Pinpoint the cell where the given text exists, returning its [X, Y] midpoint coordinate. 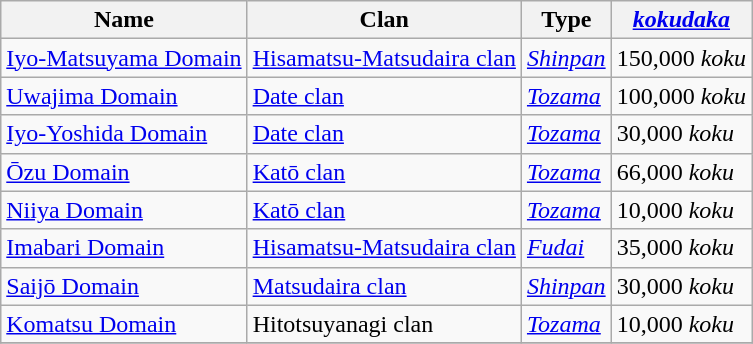
35,000 koku [681, 248]
Type [566, 20]
100,000 koku [681, 96]
Fudai [566, 248]
Ōzu Domain [124, 172]
Komatsu Domain [124, 324]
Matsudaira clan [384, 286]
kokudaka [681, 20]
Name [124, 20]
Iyo-Matsuyama Domain [124, 58]
150,000 koku [681, 58]
Uwajima Domain [124, 96]
Niiya Domain [124, 210]
66,000 koku [681, 172]
Saijō Domain [124, 286]
Imabari Domain [124, 248]
Clan [384, 20]
Iyo-Yoshida Domain [124, 134]
Hitotsuyanagi clan [384, 324]
